Detect which cell encompasses the target text, then output its (X, Y) center coordinate. 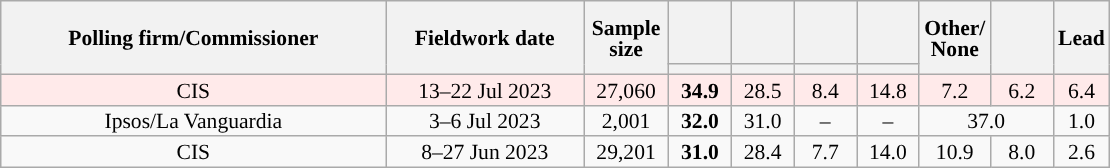
10.9 (954, 152)
3–6 Jul 2023 (485, 120)
37.0 (986, 120)
7.7 (826, 152)
8.4 (826, 90)
34.9 (700, 90)
13–22 Jul 2023 (485, 90)
14.8 (888, 90)
28.5 (762, 90)
Other/None (954, 38)
32.0 (700, 120)
2,001 (626, 120)
7.2 (954, 90)
8–27 Jun 2023 (485, 152)
28.4 (762, 152)
27,060 (626, 90)
6.4 (1082, 90)
1.0 (1082, 120)
Ipsos/La Vanguardia (194, 120)
Polling firm/Commissioner (194, 38)
8.0 (1022, 152)
14.0 (888, 152)
29,201 (626, 152)
Sample size (626, 38)
Fieldwork date (485, 38)
Lead (1082, 38)
2.6 (1082, 152)
6.2 (1022, 90)
